Find where the given text appears and provide that cell's center as [X, Y] coordinate. 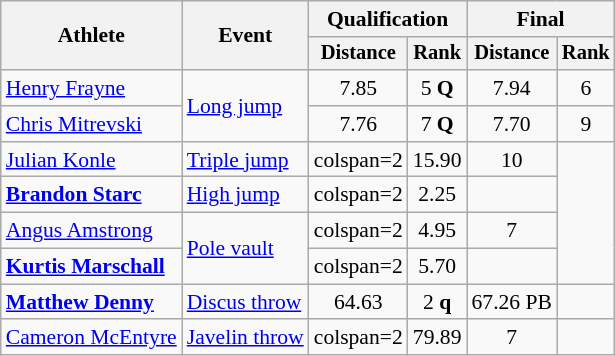
2 q [438, 302]
Matthew Denny [92, 302]
7.94 [512, 88]
2.25 [438, 195]
Cameron McEntyre [92, 338]
Discus throw [246, 302]
Brandon Starc [92, 195]
Pole vault [246, 248]
Event [246, 36]
7.85 [358, 88]
7.76 [358, 124]
Angus Amstrong [92, 231]
5.70 [438, 267]
15.90 [438, 160]
7 Q [438, 124]
9 [586, 124]
10 [512, 160]
Athlete [92, 36]
Qualification [388, 19]
79.89 [438, 338]
Final [540, 19]
Kurtis Marschall [92, 267]
7.70 [512, 124]
5 Q [438, 88]
4.95 [438, 231]
Triple jump [246, 160]
Javelin throw [246, 338]
64.63 [358, 302]
67.26 PB [512, 302]
Chris Mitrevski [92, 124]
Henry Frayne [92, 88]
Julian Konle [92, 160]
Long jump [246, 106]
6 [586, 88]
High jump [246, 195]
